Return the [x, y] coordinate for the center point of the cell that contains the specified text.  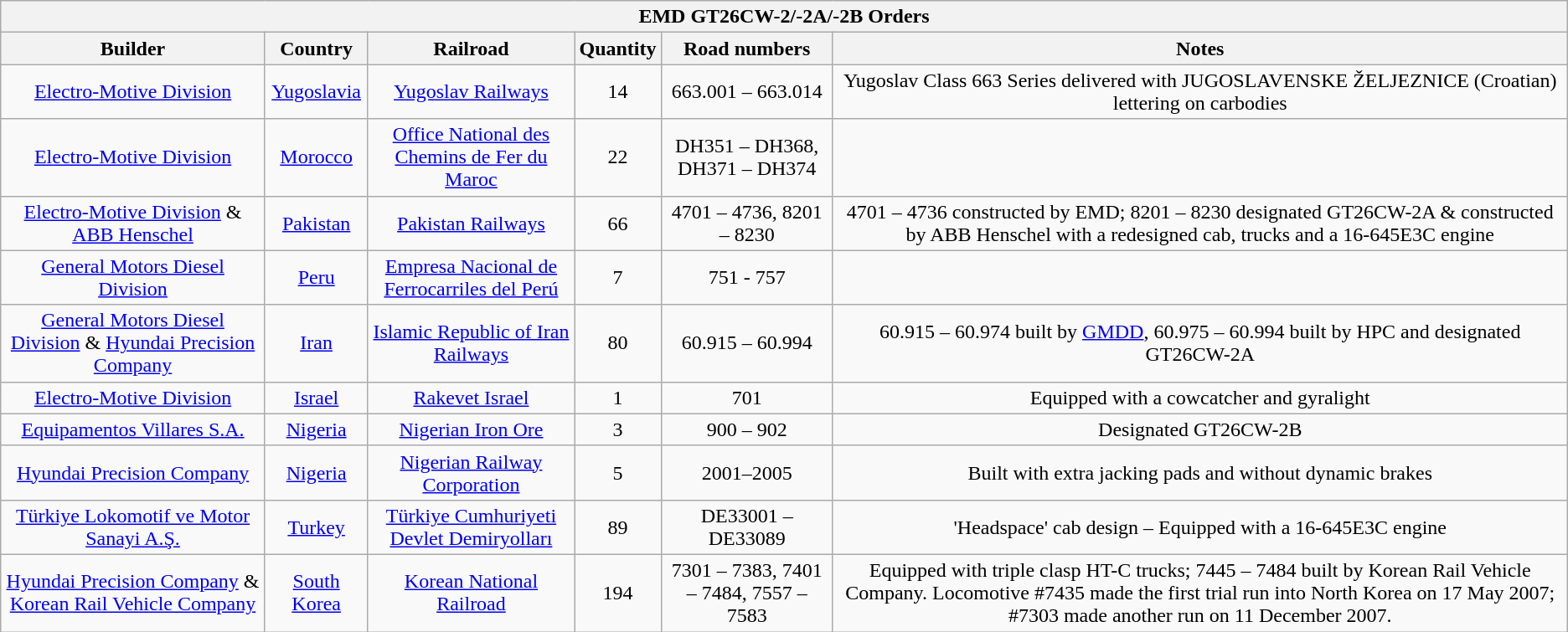
'Headspace' cab design – Equipped with a 16-645E3C engine [1199, 527]
4701 – 4736 constructed by EMD; 8201 – 8230 designated GT26CW-2A & constructed by ABB Henschel with a redesigned cab, trucks and a 16-645E3C engine [1199, 223]
Korean National Railroad [471, 593]
DE33001 – DE33089 [747, 527]
Country [317, 49]
Islamic Republic of Iran Railways [471, 343]
Office National des Chemins de Fer du Maroc [471, 157]
South Korea [317, 593]
Nigerian Iron Ore [471, 429]
Equipped with a cowcatcher and gyralight [1199, 398]
Designated GT26CW-2B [1199, 429]
Notes [1199, 49]
Quantity [618, 49]
Israel [317, 398]
General Motors Diesel Division & Hyundai Precision Company [133, 343]
Builder [133, 49]
Peru [317, 278]
Türkiye Cumhuriyeti Devlet Demiryolları [471, 527]
14 [618, 92]
General Motors Diesel Division [133, 278]
Equipamentos Villares S.A. [133, 429]
Pakistan [317, 223]
663.001 – 663.014 [747, 92]
EMD GT26CW-2/-2A/-2B Orders [784, 17]
900 – 902 [747, 429]
Hyundai Precision Company [133, 472]
Built with extra jacking pads and without dynamic brakes [1199, 472]
DH351 – DH368, DH371 – DH374 [747, 157]
Road numbers [747, 49]
60.915 – 60.974 built by GMDD, 60.975 – 60.994 built by HPC and designated GT26CW-2A [1199, 343]
Iran [317, 343]
1 [618, 398]
3 [618, 429]
22 [618, 157]
751 - 757 [747, 278]
Rakevet Israel [471, 398]
89 [618, 527]
4701 – 4736, 8201 – 8230 [747, 223]
Electro-Motive Division & ABB Henschel [133, 223]
Railroad [471, 49]
Hyundai Precision Company & Korean Rail Vehicle Company [133, 593]
Morocco [317, 157]
80 [618, 343]
Yugoslavia [317, 92]
Pakistan Railways [471, 223]
194 [618, 593]
Empresa Nacional de Ferrocarriles del Perú [471, 278]
7 [618, 278]
5 [618, 472]
66 [618, 223]
60.915 – 60.994 [747, 343]
2001–2005 [747, 472]
Türkiye Lokomotif ve Motor Sanayi A.Ş. [133, 527]
Nigerian Railway Corporation [471, 472]
701 [747, 398]
7301 – 7383, 7401 – 7484, 7557 – 7583 [747, 593]
Turkey [317, 527]
Yugoslav Railways [471, 92]
Yugoslav Class 663 Series delivered with JUGOSLAVENSKE ŽELJEZNICE (Croatian) lettering on carbodies [1199, 92]
